Detect which cell encompasses the target text, then output its (X, Y) center coordinate. 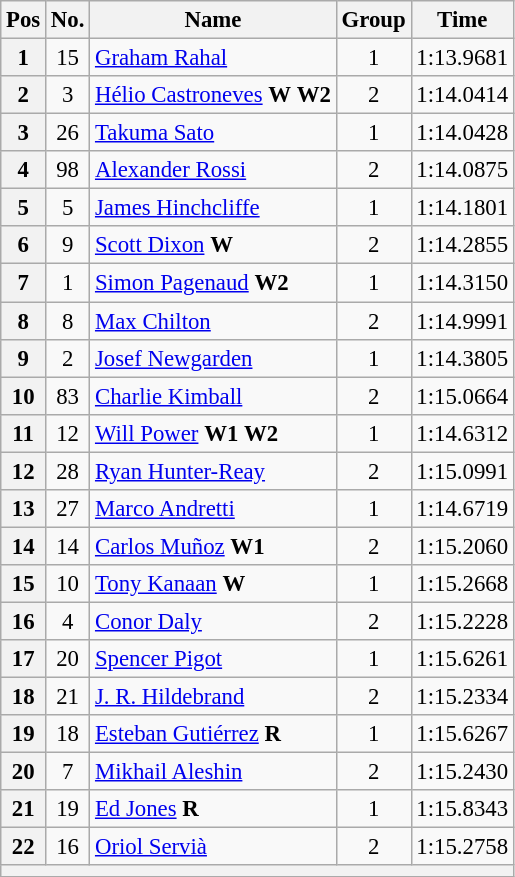
6 (24, 245)
83 (68, 396)
1:14.3805 (462, 358)
Josef Newgarden (214, 358)
98 (68, 170)
1:14.0428 (462, 133)
J. R. Hildebrand (214, 697)
17 (24, 659)
1:14.0414 (462, 95)
1:15.8343 (462, 809)
Time (462, 20)
Simon Pagenaud W2 (214, 283)
Oriol Servià (214, 847)
James Hinchcliffe (214, 208)
28 (68, 471)
Name (214, 20)
No. (68, 20)
26 (68, 133)
Group (374, 20)
1:14.0875 (462, 170)
Carlos Muñoz W1 (214, 546)
Spencer Pigot (214, 659)
Graham Rahal (214, 58)
1:15.2668 (462, 584)
22 (24, 847)
1:14.6719 (462, 509)
Ed Jones R (214, 809)
Marco Andretti (214, 509)
1:13.9681 (462, 58)
1:14.2855 (462, 245)
1:15.0991 (462, 471)
1:14.1801 (462, 208)
Will Power W1 W2 (214, 433)
Hélio Castroneves W W2 (214, 95)
1:14.6312 (462, 433)
Charlie Kimball (214, 396)
1:15.0664 (462, 396)
1:15.2334 (462, 697)
1:15.2430 (462, 772)
1:15.2060 (462, 546)
Scott Dixon W (214, 245)
27 (68, 509)
1:15.6267 (462, 734)
Esteban Gutiérrez R (214, 734)
Alexander Rossi (214, 170)
Conor Daly (214, 621)
Mikhail Aleshin (214, 772)
1:15.6261 (462, 659)
Tony Kanaan W (214, 584)
Max Chilton (214, 321)
1:14.3150 (462, 283)
1:15.2228 (462, 621)
1:14.9991 (462, 321)
Takuma Sato (214, 133)
1:15.2758 (462, 847)
Pos (24, 20)
Ryan Hunter-Reay (214, 471)
11 (24, 433)
13 (24, 509)
